Identify which cell holds the provided text, then report its (X, Y) central coordinate. 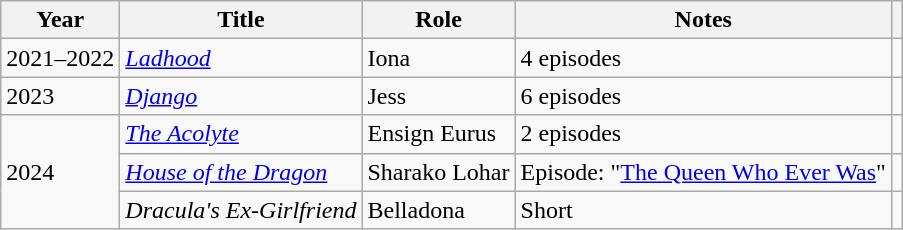
2024 (60, 172)
Django (241, 96)
4 episodes (703, 58)
The Acolyte (241, 134)
Role (438, 20)
Ladhood (241, 58)
Short (703, 210)
2023 (60, 96)
House of the Dragon (241, 172)
Sharako Lohar (438, 172)
Title (241, 20)
Belladona (438, 210)
Ensign Eurus (438, 134)
2 episodes (703, 134)
6 episodes (703, 96)
Iona (438, 58)
Notes (703, 20)
Episode: "The Queen Who Ever Was" (703, 172)
Year (60, 20)
2021–2022 (60, 58)
Jess (438, 96)
Dracula's Ex-Girlfriend (241, 210)
